Output the (X, Y) coordinate of the center of the cell containing the given text.  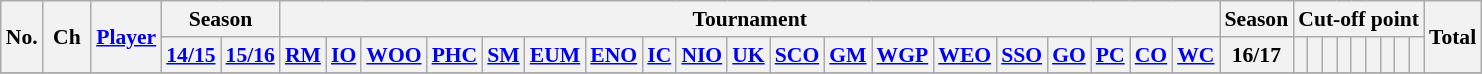
WGP (903, 55)
Ch (68, 36)
SCO (798, 55)
PC (1110, 55)
PHC (455, 55)
GM (848, 55)
WEO (964, 55)
GO (1069, 55)
14/15 (190, 55)
WOO (394, 55)
Cut-off point (1358, 19)
IC (659, 55)
No. (22, 36)
EUM (555, 55)
RM (303, 55)
16/17 (1257, 55)
Tournament (750, 19)
UK (748, 55)
ENO (614, 55)
NIO (702, 55)
Player (126, 36)
Total (1452, 36)
CO (1152, 55)
WC (1196, 55)
SSO (1022, 55)
SM (504, 55)
IO (344, 55)
15/16 (250, 55)
